Search for the cell housing the specified text and yield its [x, y] center coordinate. 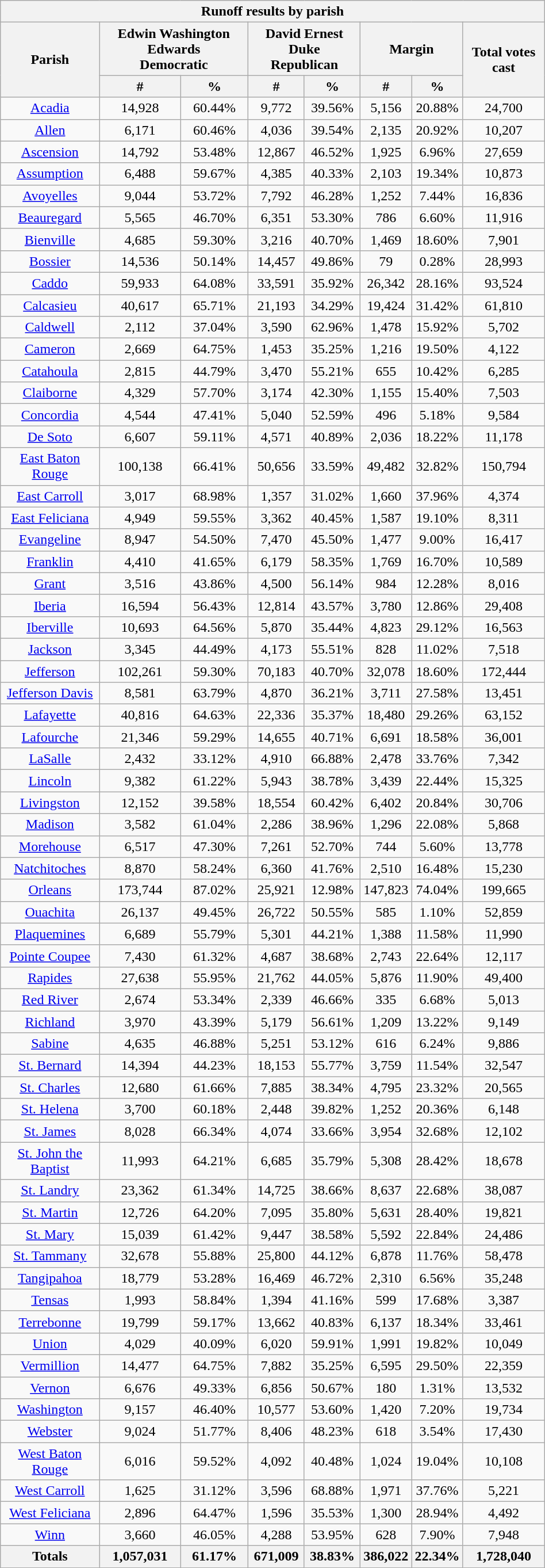
33.66% [332, 1131]
St. Landry [50, 1191]
St. Tammany [50, 1256]
6,402 [386, 803]
2,112 [140, 327]
4,687 [276, 956]
59.29% [214, 737]
St. Bernard [50, 1066]
33,461 [504, 1322]
1,991 [386, 1344]
44.21% [332, 934]
12,814 [276, 605]
52.70% [332, 846]
39.54% [332, 130]
6,685 [276, 1161]
17,430 [504, 1432]
60.42% [332, 803]
38.66% [332, 1191]
12.86% [437, 605]
4,870 [276, 693]
13,778 [504, 846]
19.34% [437, 174]
5,156 [386, 108]
Caddo [50, 283]
51.77% [214, 1432]
13.22% [437, 1021]
22.84% [437, 1234]
40.45% [332, 518]
55.79% [214, 934]
56.43% [214, 605]
9,157 [140, 1410]
50.67% [332, 1387]
6,517 [140, 846]
20.88% [437, 108]
19,821 [504, 1212]
4,910 [276, 759]
64.47% [214, 1513]
68.88% [332, 1491]
53.30% [332, 218]
40.33% [332, 174]
42.30% [332, 393]
Parish [50, 60]
3,759 [386, 1066]
7,095 [276, 1212]
4,122 [504, 349]
3,439 [386, 781]
46.40% [214, 1410]
Runoff results by parish [272, 12]
32,678 [140, 1256]
31.12% [214, 1491]
38,087 [504, 1191]
39.56% [332, 108]
55.95% [214, 978]
6.96% [437, 152]
40.89% [332, 437]
20.84% [437, 803]
3,216 [276, 239]
61.32% [214, 956]
786 [386, 218]
44.49% [214, 649]
Claiborne [50, 393]
28,993 [504, 261]
12,102 [504, 1131]
59.67% [214, 174]
58,478 [504, 1256]
65.71% [214, 306]
64.21% [214, 1161]
50.14% [214, 261]
40.48% [332, 1462]
2,135 [386, 130]
22,359 [504, 1365]
Tensas [50, 1300]
Orleans [50, 890]
St. Helena [50, 1109]
5.60% [437, 846]
10,693 [140, 627]
7,792 [276, 196]
984 [386, 583]
12,867 [276, 152]
58.24% [214, 868]
40,617 [140, 306]
19.10% [437, 518]
33.59% [332, 466]
6,856 [276, 1387]
Ascension [50, 152]
40.09% [214, 1344]
45.50% [332, 540]
Bossier [50, 261]
10,577 [276, 1410]
62.96% [332, 327]
1,596 [276, 1513]
11,990 [504, 934]
40.83% [332, 1322]
18,678 [504, 1161]
29.12% [437, 627]
6,676 [140, 1387]
St. John the Baptist [50, 1161]
6,171 [140, 130]
38.58% [332, 1234]
5,702 [504, 327]
Grant [50, 583]
66.41% [214, 466]
22.34% [437, 1556]
Union [50, 1344]
9,024 [140, 1432]
35.44% [332, 627]
19,424 [386, 306]
St. Mary [50, 1234]
59.55% [214, 518]
3,590 [276, 327]
5,221 [504, 1491]
50,656 [276, 466]
61.04% [214, 825]
18,779 [140, 1278]
6,360 [276, 868]
Jefferson [50, 672]
13,451 [504, 693]
9,886 [504, 1044]
56.14% [332, 583]
6.60% [437, 218]
54.50% [214, 540]
55.21% [332, 371]
1.10% [437, 912]
38.78% [332, 781]
22.44% [437, 781]
Lincoln [50, 781]
14,655 [276, 737]
7.90% [437, 1535]
1,057,031 [140, 1556]
150,794 [504, 466]
2,674 [140, 999]
27,659 [504, 152]
56.61% [332, 1021]
4,949 [140, 518]
8,016 [504, 583]
David Ernest DukeRepublican [305, 49]
64.56% [214, 627]
26,722 [276, 912]
2,036 [386, 437]
7,503 [504, 393]
386,022 [386, 1556]
19.04% [437, 1462]
68.98% [214, 496]
6,285 [504, 371]
6,595 [386, 1365]
55.88% [214, 1256]
41.65% [214, 562]
10.42% [437, 371]
53.48% [214, 152]
15,230 [504, 868]
64.63% [214, 715]
1,388 [386, 934]
28.94% [437, 1513]
St. Martin [50, 1212]
Ouachita [50, 912]
Allen [50, 130]
35.37% [332, 715]
5,943 [276, 781]
Margin [412, 49]
19.82% [437, 1344]
29.26% [437, 715]
3,970 [140, 1021]
7,261 [276, 846]
37.96% [437, 496]
55.51% [332, 649]
9,149 [504, 1021]
Acadia [50, 108]
Terrebonne [50, 1322]
Bienville [50, 239]
6,878 [386, 1256]
West Feliciana [50, 1513]
335 [386, 999]
15,039 [140, 1234]
1,296 [386, 825]
4,571 [276, 437]
9,447 [276, 1234]
3,660 [140, 1535]
St. James [50, 1131]
41.16% [332, 1300]
4,795 [386, 1088]
Avoyelles [50, 196]
49,482 [386, 466]
Rapides [50, 978]
7,470 [276, 540]
12.28% [437, 583]
8,637 [386, 1191]
53.95% [332, 1535]
Natchitoches [50, 868]
585 [386, 912]
38.68% [332, 956]
63.79% [214, 693]
53.34% [214, 999]
Assumption [50, 174]
De Soto [50, 437]
147,823 [386, 890]
3,387 [504, 1300]
2,478 [386, 759]
66.88% [332, 759]
31.42% [437, 306]
53.72% [214, 196]
33.76% [437, 759]
7.44% [437, 196]
35,248 [504, 1278]
Caldwell [50, 327]
12.98% [332, 890]
46.05% [214, 1535]
12,152 [140, 803]
35.53% [332, 1513]
24,486 [504, 1234]
46.28% [332, 196]
4,173 [276, 649]
14,725 [276, 1191]
7,948 [504, 1535]
28.16% [437, 283]
32.68% [437, 1131]
2,669 [140, 349]
100,138 [140, 466]
5,876 [386, 978]
16,563 [504, 627]
3,954 [386, 1131]
32,078 [386, 672]
Plaquemines [50, 934]
6,689 [140, 934]
7.20% [437, 1410]
4,092 [276, 1462]
49,400 [504, 978]
18.34% [437, 1322]
59.91% [332, 1344]
25,921 [276, 890]
Sabine [50, 1044]
12,117 [504, 956]
6.68% [437, 999]
Cameron [50, 349]
Madison [50, 825]
47.30% [214, 846]
23.32% [437, 1088]
16,469 [276, 1278]
57.70% [214, 393]
1,209 [386, 1021]
14,394 [140, 1066]
Catahoula [50, 371]
West Baton Rouge [50, 1462]
1,024 [386, 1462]
5,565 [140, 218]
Red River [50, 999]
6,179 [276, 562]
74.04% [437, 890]
Vermillion [50, 1365]
4,288 [276, 1535]
8,870 [140, 868]
93,524 [504, 283]
8,406 [276, 1432]
East Carroll [50, 496]
10,589 [504, 562]
599 [386, 1300]
1,357 [276, 496]
East Baton Rouge [50, 466]
16.48% [437, 868]
3,345 [140, 649]
Livingston [50, 803]
9,044 [140, 196]
6,137 [386, 1322]
6,148 [504, 1109]
13,532 [504, 1387]
3,470 [276, 371]
1,469 [386, 239]
655 [386, 371]
3,780 [386, 605]
5,301 [276, 934]
58.84% [214, 1300]
6,607 [140, 437]
5,631 [386, 1212]
53.28% [214, 1278]
6.56% [437, 1278]
8,581 [140, 693]
59,933 [140, 283]
64.20% [214, 1212]
26,342 [386, 283]
10,049 [504, 1344]
38.34% [332, 1088]
5,251 [276, 1044]
1,971 [386, 1491]
14,792 [140, 152]
3,582 [140, 825]
4,635 [140, 1044]
38.83% [332, 1556]
Morehouse [50, 846]
2,286 [276, 825]
616 [386, 1044]
32.82% [437, 466]
Winn [50, 1535]
Vernon [50, 1387]
33.12% [214, 759]
199,665 [504, 890]
47.41% [214, 415]
744 [386, 846]
Jackson [50, 649]
8,028 [140, 1131]
1,300 [386, 1513]
496 [386, 415]
4,385 [276, 174]
Beauregard [50, 218]
25,800 [276, 1256]
52,859 [504, 912]
6,020 [276, 1344]
50.55% [332, 912]
2,339 [276, 999]
3.54% [437, 1432]
St. Charles [50, 1088]
16.70% [437, 562]
49.45% [214, 912]
14,477 [140, 1365]
39.58% [214, 803]
4,823 [386, 627]
33,591 [276, 283]
11.76% [437, 1256]
8,311 [504, 518]
61.34% [214, 1191]
5,868 [504, 825]
52.59% [332, 415]
828 [386, 649]
46.66% [332, 999]
28.42% [437, 1161]
628 [386, 1535]
671,009 [276, 1556]
27.58% [437, 693]
15.40% [437, 393]
3,700 [140, 1109]
11,916 [504, 218]
5,013 [504, 999]
1,216 [386, 349]
1,769 [386, 562]
4,544 [140, 415]
4,410 [140, 562]
60.46% [214, 130]
35.92% [332, 283]
5,040 [276, 415]
Concordia [50, 415]
40.71% [332, 737]
59.52% [214, 1462]
16,594 [140, 605]
West Carroll [50, 1491]
18,153 [276, 1066]
1,155 [386, 393]
14,928 [140, 108]
Franklin [50, 562]
59.17% [214, 1322]
49.33% [214, 1387]
53.12% [332, 1044]
3,174 [276, 393]
2,103 [386, 174]
14,457 [276, 261]
102,261 [140, 672]
Calcasieu [50, 306]
14,536 [140, 261]
10,108 [504, 1462]
9,772 [276, 108]
29.50% [437, 1365]
48.23% [332, 1432]
1.31% [437, 1387]
1,477 [386, 540]
34.29% [332, 306]
35.80% [332, 1212]
4,029 [140, 1344]
9,584 [504, 415]
16,836 [504, 196]
180 [386, 1387]
35.79% [332, 1161]
19.50% [437, 349]
61.22% [214, 781]
31.02% [332, 496]
Edwin Washington EdwardsDemocratic [174, 49]
6,016 [140, 1462]
6,488 [140, 174]
15,325 [504, 781]
6.24% [437, 1044]
18.22% [437, 437]
2,510 [386, 868]
46.72% [332, 1278]
2,432 [140, 759]
Lafayette [50, 715]
87.02% [214, 890]
19,799 [140, 1322]
5.18% [437, 415]
Iberville [50, 627]
1,478 [386, 327]
41.76% [332, 868]
Jefferson Davis [50, 693]
11,993 [140, 1161]
38.96% [332, 825]
16,417 [504, 540]
4,492 [504, 1513]
46.70% [214, 218]
13,662 [276, 1322]
22,336 [276, 715]
46.88% [214, 1044]
1,728,040 [504, 1556]
6,351 [276, 218]
173,744 [140, 890]
10,873 [504, 174]
7,885 [276, 1088]
6,691 [386, 737]
46.52% [332, 152]
LaSalle [50, 759]
22.68% [437, 1191]
64.08% [214, 283]
7,518 [504, 649]
17.68% [437, 1300]
32,547 [504, 1066]
East Feliciana [50, 518]
1,587 [386, 518]
11,178 [504, 437]
2,815 [140, 371]
5,870 [276, 627]
61.42% [214, 1234]
4,329 [140, 393]
20,565 [504, 1088]
36.21% [332, 693]
7,342 [504, 759]
172,444 [504, 672]
22.64% [437, 956]
9,382 [140, 781]
61,810 [504, 306]
55.77% [332, 1066]
11.02% [437, 649]
70,183 [276, 672]
61.17% [214, 1556]
29,408 [504, 605]
1,660 [386, 496]
Lafourche [50, 737]
2,743 [386, 956]
11.54% [437, 1066]
2,310 [386, 1278]
19,734 [504, 1410]
39.82% [332, 1109]
1,420 [386, 1410]
43.86% [214, 583]
3,596 [276, 1491]
0.28% [437, 261]
1,925 [386, 152]
44.05% [332, 978]
3,362 [276, 518]
44.12% [332, 1256]
24,700 [504, 108]
79 [386, 261]
37.04% [214, 327]
26,137 [140, 912]
44.23% [214, 1066]
5,308 [386, 1161]
27,638 [140, 978]
21,193 [276, 306]
5,179 [276, 1021]
49.86% [332, 261]
Washington [50, 1410]
43.57% [332, 605]
4,685 [140, 239]
60.18% [214, 1109]
18,554 [276, 803]
28.40% [437, 1212]
20.92% [437, 130]
30,706 [504, 803]
63,152 [504, 715]
40,816 [140, 715]
60.44% [214, 108]
4,074 [276, 1131]
618 [386, 1432]
1,625 [140, 1491]
23,362 [140, 1191]
10,207 [504, 130]
Iberia [50, 605]
20.36% [437, 1109]
11.58% [437, 934]
21,762 [276, 978]
15.92% [437, 327]
4,374 [504, 496]
7,901 [504, 239]
7,882 [276, 1365]
59.11% [214, 437]
12,726 [140, 1212]
18,480 [386, 715]
18.58% [437, 737]
3,516 [140, 583]
Tangipahoa [50, 1278]
Richland [50, 1021]
2,896 [140, 1513]
7,430 [140, 956]
66.34% [214, 1131]
8,947 [140, 540]
2,448 [276, 1109]
1,993 [140, 1300]
44.79% [214, 371]
Totals [50, 1556]
3,711 [386, 693]
36,001 [504, 737]
58.35% [332, 562]
5,592 [386, 1234]
Webster [50, 1432]
11.90% [437, 978]
4,036 [276, 130]
53.60% [332, 1410]
1,394 [276, 1300]
21,346 [140, 737]
22.08% [437, 825]
4,500 [276, 583]
3,017 [140, 496]
1,453 [276, 349]
37.76% [437, 1491]
12,680 [140, 1088]
9.00% [437, 540]
Evangeline [50, 540]
Total votes cast [504, 60]
61.66% [214, 1088]
43.39% [214, 1021]
Pointe Coupee [50, 956]
